Pinpoint the cell where the given text exists, returning its (x, y) midpoint coordinate. 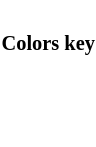
Colors key (48, 44)
